Locate the cell with the specified text and output its [X, Y] center coordinate. 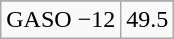
GASO −12 [61, 20]
49.5 [148, 20]
